Identify which cell holds the provided text, then report its (x, y) central coordinate. 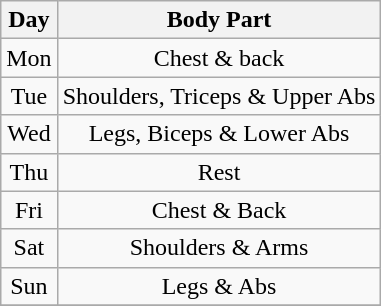
Legs & Abs (219, 286)
Chest & Back (219, 210)
Chest & back (219, 58)
Day (29, 20)
Wed (29, 134)
Mon (29, 58)
Shoulders & Arms (219, 248)
Fri (29, 210)
Rest (219, 172)
Body Part (219, 20)
Shoulders, Triceps & Upper Abs (219, 96)
Sat (29, 248)
Legs, Biceps & Lower Abs (219, 134)
Thu (29, 172)
Sun (29, 286)
Tue (29, 96)
